Search for the cell housing the specified text and yield its (X, Y) center coordinate. 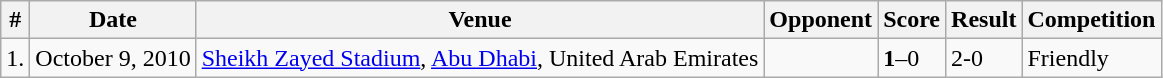
October 9, 2010 (113, 58)
Score (912, 20)
Competition (1092, 20)
1–0 (912, 58)
Date (113, 20)
Venue (480, 20)
2-0 (984, 58)
1. (16, 58)
# (16, 20)
Opponent (821, 20)
Friendly (1092, 58)
Sheikh Zayed Stadium, Abu Dhabi, United Arab Emirates (480, 58)
Result (984, 20)
